For the text-containing cell, return its midpoint in (x, y) coordinate format. 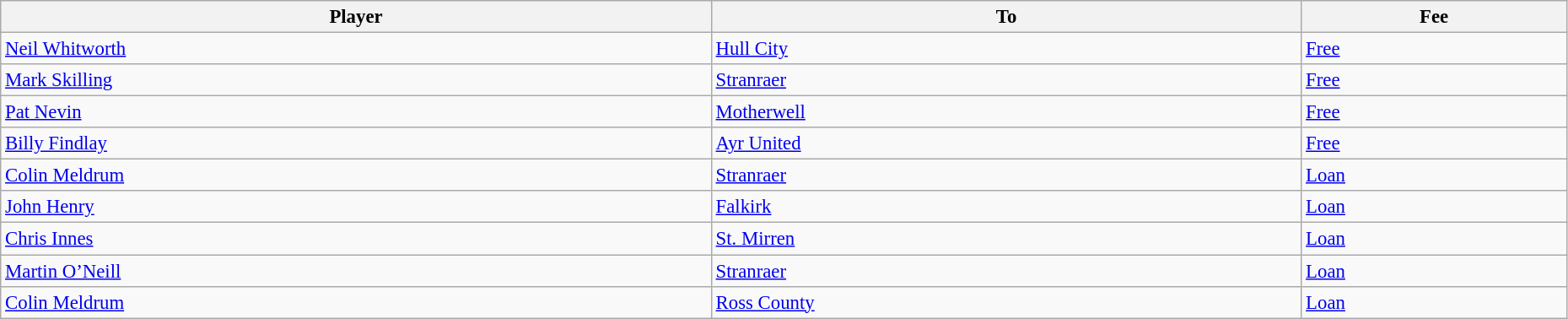
Billy Findlay (356, 143)
Neil Whitworth (356, 49)
Ross County (1006, 302)
Fee (1434, 17)
St. Mirren (1006, 239)
Ayr United (1006, 143)
Falkirk (1006, 207)
To (1006, 17)
Pat Nevin (356, 112)
Chris Innes (356, 239)
Hull City (1006, 49)
Mark Skilling (356, 80)
Motherwell (1006, 112)
John Henry (356, 207)
Player (356, 17)
Martin O’Neill (356, 271)
